Provide the (X, Y) coordinate of the cell's center where the given text is located.  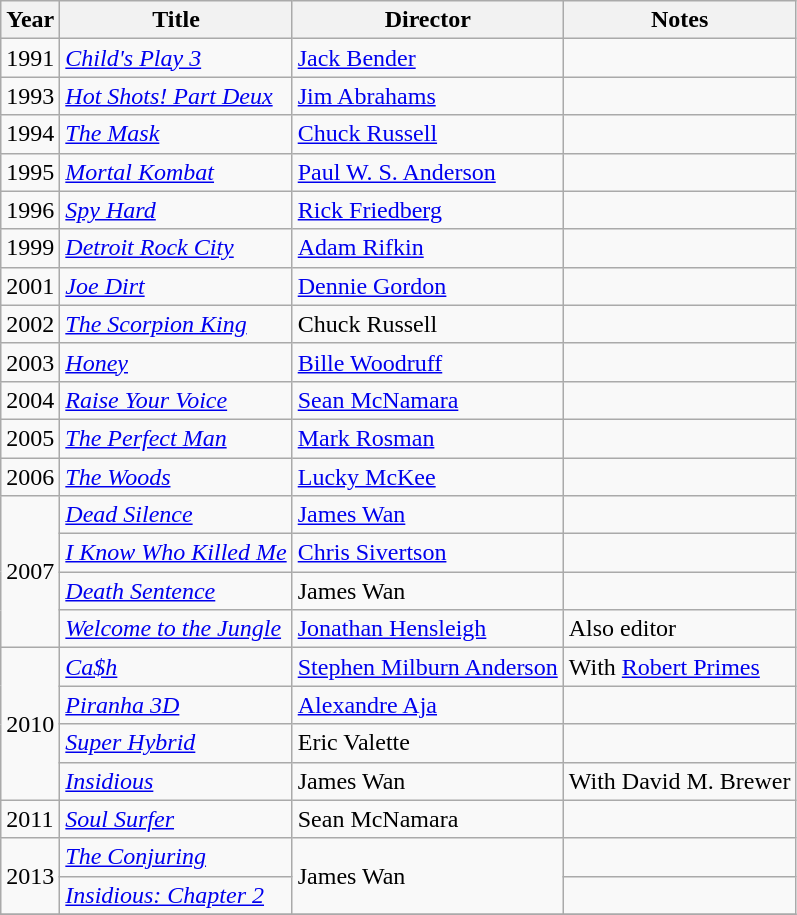
The Perfect Man (176, 438)
Insidious (176, 781)
Death Sentence (176, 591)
Adam Rifkin (428, 248)
1996 (30, 210)
Welcome to the Jungle (176, 629)
2010 (30, 724)
Hot Shots! Part Deux (176, 96)
Mark Rosman (428, 438)
The Woods (176, 477)
Joe Dirt (176, 286)
Detroit Rock City (176, 248)
Mortal Kombat (176, 172)
The Scorpion King (176, 324)
2011 (30, 819)
The Conjuring (176, 857)
2013 (30, 876)
Alexandre Aja (428, 705)
2001 (30, 286)
Stephen Milburn Anderson (428, 667)
2005 (30, 438)
Piranha 3D (176, 705)
Insidious: Chapter 2 (176, 895)
1991 (30, 58)
Lucky McKee (428, 477)
Notes (680, 20)
Honey (176, 362)
Director (428, 20)
Eric Valette (428, 743)
Also editor (680, 629)
Year (30, 20)
Super Hybrid (176, 743)
Dennie Gordon (428, 286)
I Know Who Killed Me (176, 553)
Soul Surfer (176, 819)
2003 (30, 362)
Jim Abrahams (428, 96)
Dead Silence (176, 515)
Child's Play 3 (176, 58)
Paul W. S. Anderson (428, 172)
1999 (30, 248)
Raise Your Voice (176, 400)
Ca$h (176, 667)
The Mask (176, 134)
Title (176, 20)
1993 (30, 96)
2006 (30, 477)
Jonathan Hensleigh (428, 629)
1995 (30, 172)
1994 (30, 134)
2002 (30, 324)
Spy Hard (176, 210)
Bille Woodruff (428, 362)
Chris Sivertson (428, 553)
Jack Bender (428, 58)
With Robert Primes (680, 667)
Rick Friedberg (428, 210)
With David M. Brewer (680, 781)
2007 (30, 572)
2004 (30, 400)
